Extract the [x, y] coordinate from the center of the cell holding the provided text.  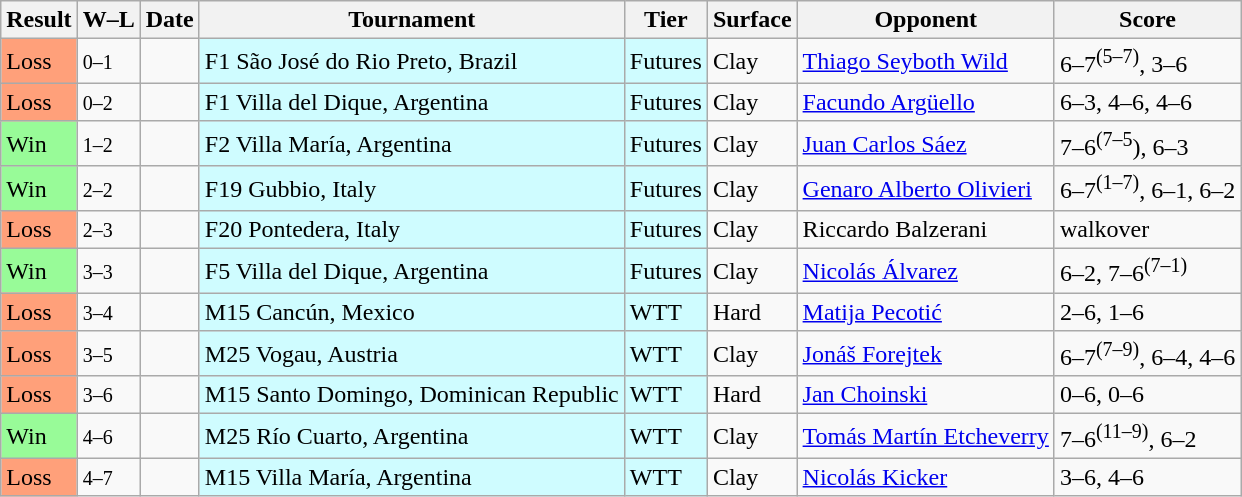
6–2, 7–6(7–1) [1147, 272]
4–7 [108, 477]
Date [170, 20]
F20 Pontedera, Italy [412, 230]
F19 Gubbio, Italy [412, 188]
Juan Carlos Sáez [926, 144]
W–L [108, 20]
F1 São José do Rio Preto, Brazil [412, 62]
3–3 [108, 272]
Tournament [412, 20]
0–1 [108, 62]
3–5 [108, 354]
7–6(11–9), 6–2 [1147, 436]
M15 Cancún, Mexico [412, 312]
M25 Río Cuarto, Argentina [412, 436]
Tomás Martín Etcheverry [926, 436]
Jonáš Forejtek [926, 354]
Matija Pecotić [926, 312]
2–3 [108, 230]
6–3, 4–6, 4–6 [1147, 102]
6–7(5–7), 3–6 [1147, 62]
Riccardo Balzerani [926, 230]
4–6 [108, 436]
Jan Choinski [926, 395]
M25 Vogau, Austria [412, 354]
Score [1147, 20]
M15 Villa María, Argentina [412, 477]
Surface [752, 20]
7–6(7–5), 6–3 [1147, 144]
3–6, 4–6 [1147, 477]
3–6 [108, 395]
1–2 [108, 144]
F5 Villa del Dique, Argentina [412, 272]
Tier [666, 20]
Genaro Alberto Olivieri [926, 188]
0–2 [108, 102]
M15 Santo Domingo, Dominican Republic [412, 395]
Facundo Argüello [926, 102]
walkover [1147, 230]
6–7(1–7), 6–1, 6–2 [1147, 188]
Opponent [926, 20]
2–6, 1–6 [1147, 312]
2–2 [108, 188]
Nicolás Kicker [926, 477]
6–7(7–9), 6–4, 4–6 [1147, 354]
Thiago Seyboth Wild [926, 62]
0–6, 0–6 [1147, 395]
3–4 [108, 312]
Nicolás Álvarez [926, 272]
F2 Villa María, Argentina [412, 144]
F1 Villa del Dique, Argentina [412, 102]
Result [39, 20]
